For the text-containing cell, return its midpoint in [x, y] coordinate format. 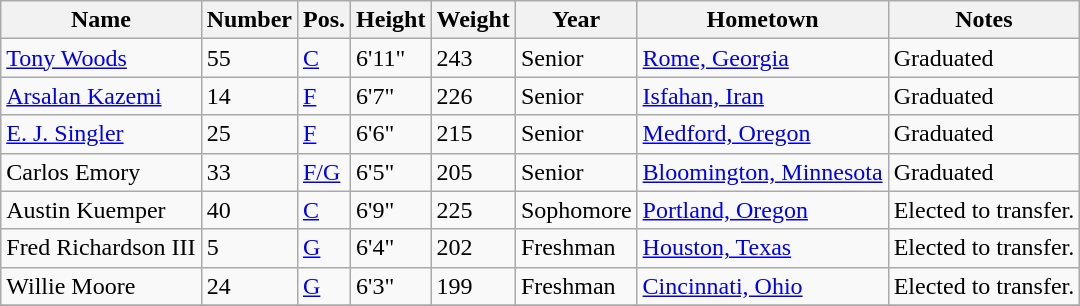
25 [249, 134]
Arsalan Kazemi [101, 96]
Name [101, 20]
Austin Kuemper [101, 210]
6'6" [391, 134]
215 [473, 134]
205 [473, 172]
6'4" [391, 248]
Weight [473, 20]
Fred Richardson III [101, 248]
Medford, Oregon [762, 134]
Carlos Emory [101, 172]
6'3" [391, 286]
Portland, Oregon [762, 210]
199 [473, 286]
6'7" [391, 96]
Rome, Georgia [762, 58]
24 [249, 286]
Cincinnati, Ohio [762, 286]
55 [249, 58]
Willie Moore [101, 286]
225 [473, 210]
Year [576, 20]
243 [473, 58]
6'5" [391, 172]
E. J. Singler [101, 134]
F/G [324, 172]
14 [249, 96]
Houston, Texas [762, 248]
6'9" [391, 210]
6'11" [391, 58]
Tony Woods [101, 58]
202 [473, 248]
33 [249, 172]
5 [249, 248]
Bloomington, Minnesota [762, 172]
Notes [984, 20]
Hometown [762, 20]
Sophomore [576, 210]
Isfahan, Iran [762, 96]
226 [473, 96]
40 [249, 210]
Height [391, 20]
Pos. [324, 20]
Number [249, 20]
